For the text-containing cell, return its midpoint in (x, y) coordinate format. 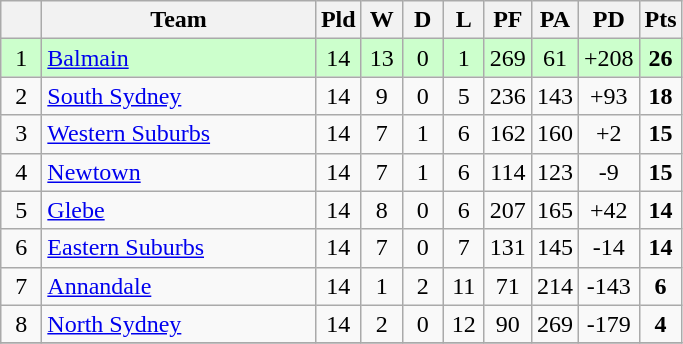
12 (464, 324)
11 (464, 286)
Pts (660, 20)
160 (554, 134)
-14 (608, 248)
-143 (608, 286)
131 (508, 248)
Glebe (179, 210)
Balmain (179, 58)
26 (660, 58)
D (422, 20)
18 (660, 96)
90 (508, 324)
165 (554, 210)
207 (508, 210)
South Sydney (179, 96)
+2 (608, 134)
145 (554, 248)
13 (382, 58)
W (382, 20)
+93 (608, 96)
3 (22, 134)
PF (508, 20)
Annandale (179, 286)
61 (554, 58)
-179 (608, 324)
North Sydney (179, 324)
143 (554, 96)
PD (608, 20)
Pld (338, 20)
-9 (608, 172)
236 (508, 96)
L (464, 20)
71 (508, 286)
9 (382, 96)
+208 (608, 58)
Eastern Suburbs (179, 248)
214 (554, 286)
Team (179, 20)
114 (508, 172)
PA (554, 20)
Newtown (179, 172)
+42 (608, 210)
Western Suburbs (179, 134)
162 (508, 134)
123 (554, 172)
